Pinpoint the cell where the given text exists, returning its [X, Y] midpoint coordinate. 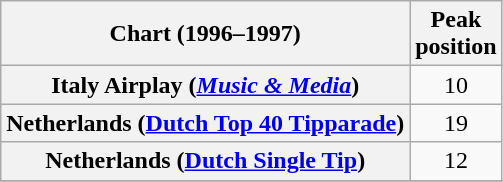
19 [456, 123]
Italy Airplay (Music & Media) [206, 85]
10 [456, 85]
12 [456, 161]
Peakposition [456, 34]
Netherlands (Dutch Single Tip) [206, 161]
Chart (1996–1997) [206, 34]
Netherlands (Dutch Top 40 Tipparade) [206, 123]
